From the cell containing the given text, extract its center point as (X, Y) coordinate. 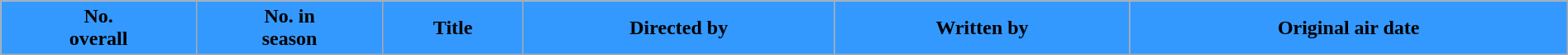
Written by (982, 28)
Directed by (678, 28)
Original air date (1348, 28)
Title (453, 28)
No. inseason (289, 28)
No.overall (99, 28)
